Detect which cell encompasses the target text, then output its (X, Y) center coordinate. 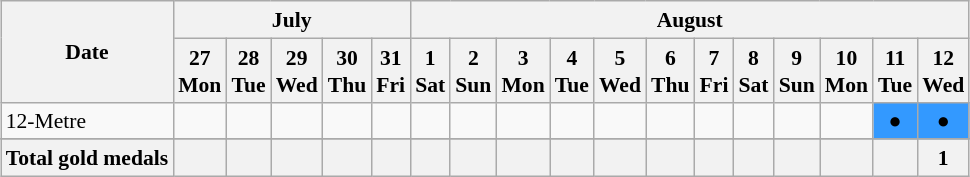
7Fri (714, 70)
31Fri (390, 70)
Total gold medals (87, 158)
2Sun (473, 70)
8Sat (753, 70)
August (690, 20)
4Tue (572, 70)
5Wed (620, 70)
10Mon (846, 70)
6Thu (670, 70)
12-Metre (87, 120)
12Wed (943, 70)
Date (87, 52)
11Tue (895, 70)
27Mon (200, 70)
30Thu (348, 70)
1Sat (430, 70)
28Tue (248, 70)
9Sun (797, 70)
1 (943, 158)
3Mon (522, 70)
July (292, 20)
29Wed (297, 70)
